Output the (X, Y) coordinate of the center of the cell containing the given text.  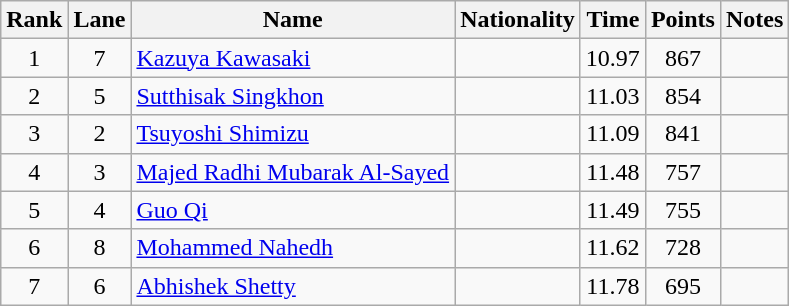
841 (682, 134)
Sutthisak Singkhon (293, 96)
11.49 (612, 210)
Name (293, 20)
11.78 (612, 286)
854 (682, 96)
728 (682, 248)
Kazuya Kawasaki (293, 58)
8 (100, 248)
Majed Radhi Mubarak Al-Sayed (293, 172)
757 (682, 172)
10.97 (612, 58)
755 (682, 210)
Tsuyoshi Shimizu (293, 134)
Lane (100, 20)
Points (682, 20)
867 (682, 58)
Notes (754, 20)
695 (682, 286)
11.62 (612, 248)
Mohammed Nahedh (293, 248)
Rank (34, 20)
Time (612, 20)
11.03 (612, 96)
1 (34, 58)
Nationality (518, 20)
Guo Qi (293, 210)
11.48 (612, 172)
11.09 (612, 134)
Abhishek Shetty (293, 286)
